Detect which cell encompasses the target text, then output its (x, y) center coordinate. 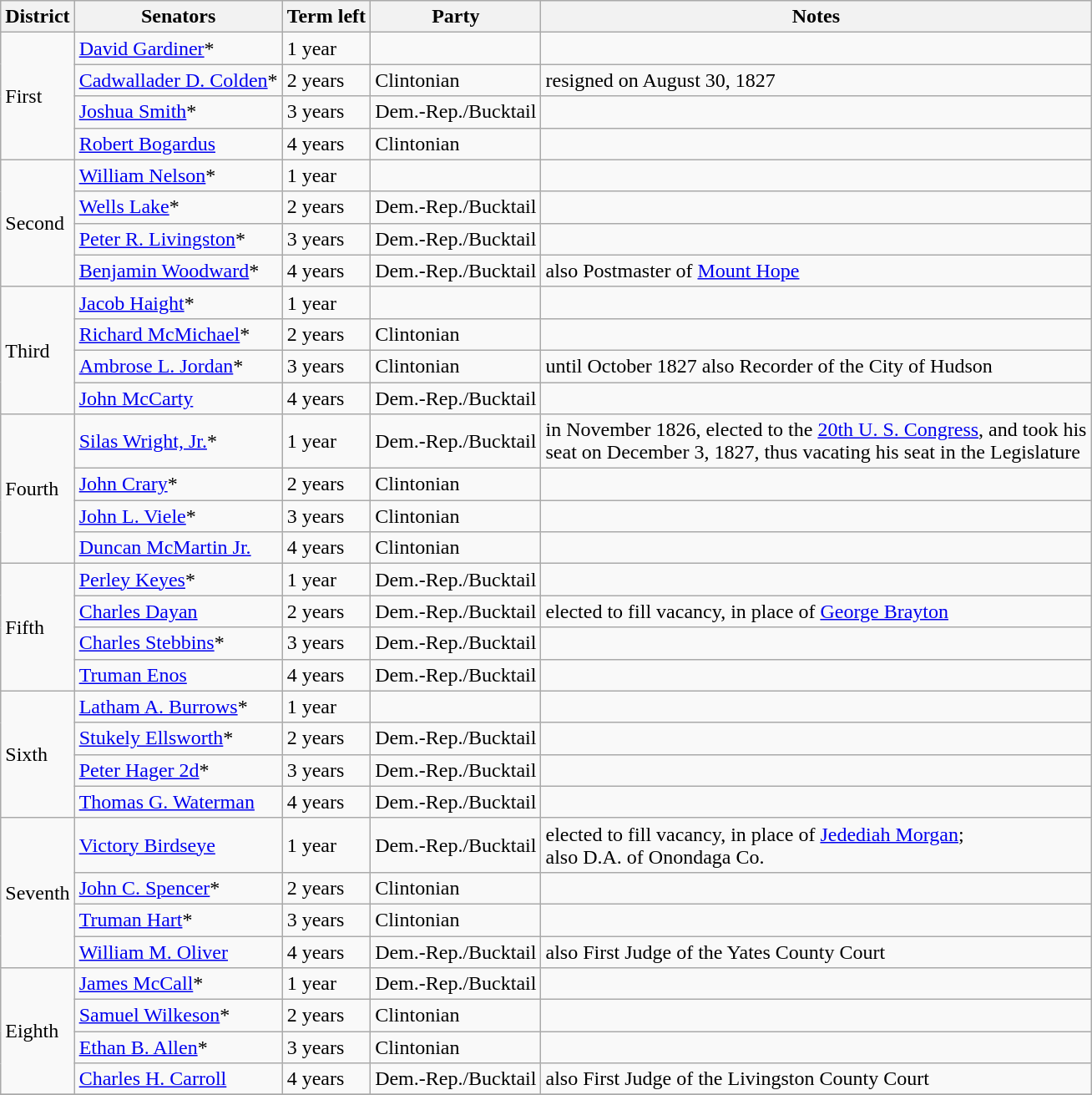
Richard McMichael* (179, 334)
resigned on August 30, 1827 (816, 80)
Charles Dayan (179, 611)
James McCall* (179, 984)
Ambrose L. Jordan* (179, 366)
Victory Birdseye (179, 845)
Peter Hager 2d* (179, 770)
Eighth (38, 1032)
Truman Hart* (179, 920)
Charles H. Carroll (179, 1079)
also Postmaster of Mount Hope (816, 271)
Samuel Wilkeson* (179, 1016)
Perley Keyes* (179, 580)
Joshua Smith* (179, 112)
John C. Spencer* (179, 888)
Latham A. Burrows* (179, 707)
Truman Enos (179, 675)
Third (38, 350)
Term left (326, 17)
John McCarty (179, 398)
elected to fill vacancy, in place of Jedediah Morgan; also D.A. of Onondaga Co. (816, 845)
Duncan McMartin Jr. (179, 548)
elected to fill vacancy, in place of George Brayton (816, 611)
Fifth (38, 627)
also First Judge of the Yates County Court (816, 951)
Notes (816, 17)
Thomas G. Waterman (179, 802)
Robert Bogardus (179, 144)
Benjamin Woodward* (179, 271)
Sixth (38, 754)
Second (38, 223)
in November 1826, elected to the 20th U. S. Congress, and took his seat on December 3, 1827, thus vacating his seat in the Legislature (816, 441)
District (38, 17)
First (38, 96)
David Gardiner* (179, 48)
Fourth (38, 489)
William Nelson* (179, 175)
Charles Stebbins* (179, 643)
Party (456, 17)
John Crary* (179, 484)
Silas Wright, Jr.* (179, 441)
Senators (179, 17)
Wells Lake* (179, 207)
Seventh (38, 892)
Stukely Ellsworth* (179, 738)
Peter R. Livingston* (179, 239)
Jacob Haight* (179, 302)
Ethan B. Allen* (179, 1047)
William M. Oliver (179, 951)
until October 1827 also Recorder of the City of Hudson (816, 366)
Cadwallader D. Colden* (179, 80)
also First Judge of the Livingston County Court (816, 1079)
John L. Viele* (179, 516)
